Capture the cell that displays the provided text and extract its [X, Y] central coordinate. 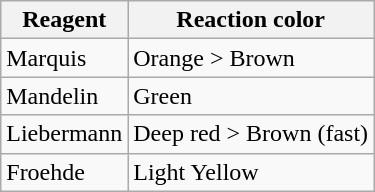
Mandelin [64, 96]
Liebermann [64, 134]
Froehde [64, 172]
Orange > Brown [251, 58]
Light Yellow [251, 172]
Reaction color [251, 20]
Green [251, 96]
Marquis [64, 58]
Deep red > Brown (fast) [251, 134]
Reagent [64, 20]
